Capture the cell that displays the provided text and extract its [X, Y] central coordinate. 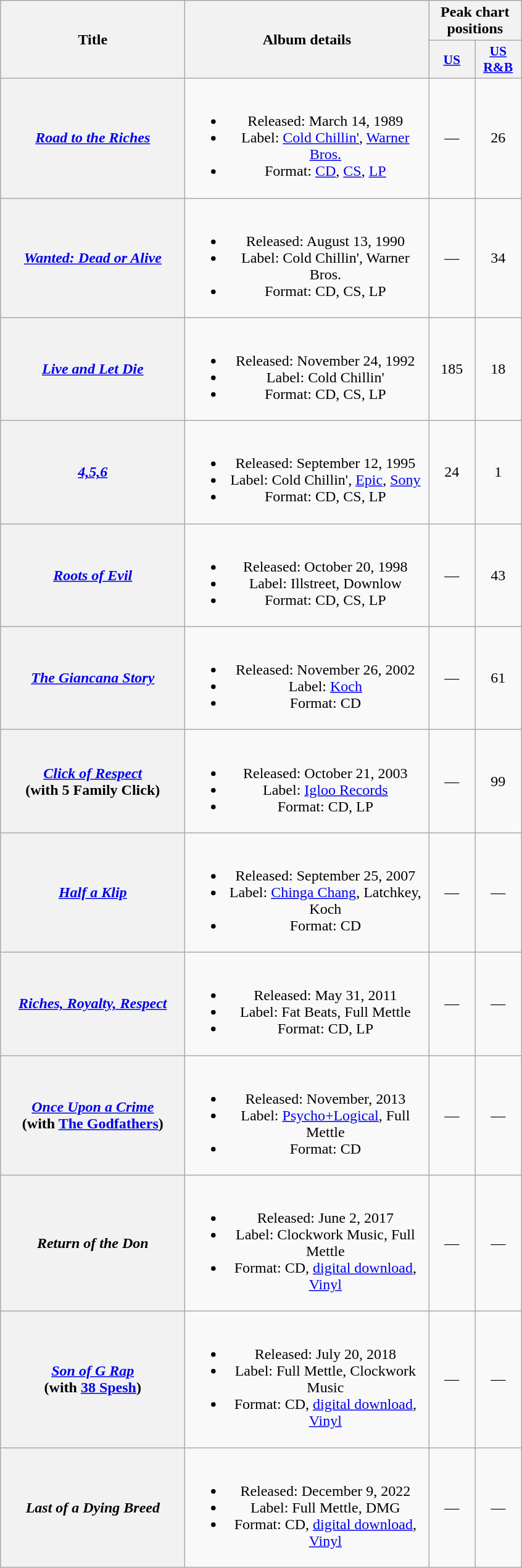
Riches, Royalty, Respect [93, 1004]
Released: March 14, 1989Label: Cold Chillin', Warner Bros.Format: CD, CS, LP [307, 138]
Peak chart positions [475, 21]
Roots of Evil [93, 575]
34 [499, 258]
Wanted: Dead or Alive [93, 258]
Last of a Dying Breed [93, 1508]
Live and Let Die [93, 369]
99 [499, 781]
US R&B [499, 59]
Title [93, 39]
18 [499, 369]
Released: November 26, 2002Label: KochFormat: CD [307, 678]
Click of Respect(with 5 Family Click) [93, 781]
The Giancana Story [93, 678]
Half a Klip [93, 892]
Released: August 13, 1990Label: Cold Chillin', Warner Bros.Format: CD, CS, LP [307, 258]
Released: September 25, 2007Label: Chinga Chang, Latchkey, KochFormat: CD [307, 892]
Album details [307, 39]
Released: October 21, 2003Label: Igloo RecordsFormat: CD, LP [307, 781]
Released: December 9, 2022Label: Full Mettle, DMGFormat: CD, digital download, Vinyl [307, 1508]
24 [452, 472]
185 [452, 369]
Released: June 2, 2017Label: Clockwork Music, Full MettleFormat: CD, digital download, Vinyl [307, 1243]
Released: November, 2013Label: Psycho+Logical, Full MettleFormat: CD [307, 1115]
US [452, 59]
Road to the Riches [93, 138]
4,5,6 [93, 472]
Released: July 20, 2018Label: Full Mettle, Clockwork MusicFormat: CD, digital download, Vinyl [307, 1380]
Released: November 24, 1992Label: Cold Chillin'Format: CD, CS, LP [307, 369]
Son of G Rap(with 38 Spesh) [93, 1380]
26 [499, 138]
Once Upon a Crime(with The Godfathers) [93, 1115]
1 [499, 472]
Released: October 20, 1998Label: Illstreet, DownlowFormat: CD, CS, LP [307, 575]
Released: September 12, 1995Label: Cold Chillin', Epic, SonyFormat: CD, CS, LP [307, 472]
Return of the Don [93, 1243]
61 [499, 678]
43 [499, 575]
Released: May 31, 2011Label: Fat Beats, Full MettleFormat: CD, LP [307, 1004]
